Output the [X, Y] coordinate of the center of the cell containing the given text.  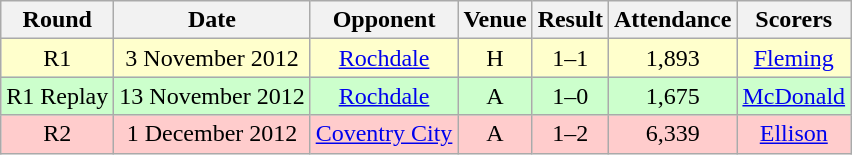
R2 [58, 134]
1,675 [673, 96]
1–2 [570, 134]
H [495, 58]
3 November 2012 [212, 58]
Scorers [794, 20]
Round [58, 20]
Attendance [673, 20]
1–0 [570, 96]
1,893 [673, 58]
McDonald [794, 96]
Fleming [794, 58]
Result [570, 20]
13 November 2012 [212, 96]
R1 Replay [58, 96]
Venue [495, 20]
Ellison [794, 134]
R1 [58, 58]
1–1 [570, 58]
6,339 [673, 134]
1 December 2012 [212, 134]
Opponent [384, 20]
Date [212, 20]
Coventry City [384, 134]
